Extract the [X, Y] coordinate from the center of the cell holding the provided text.  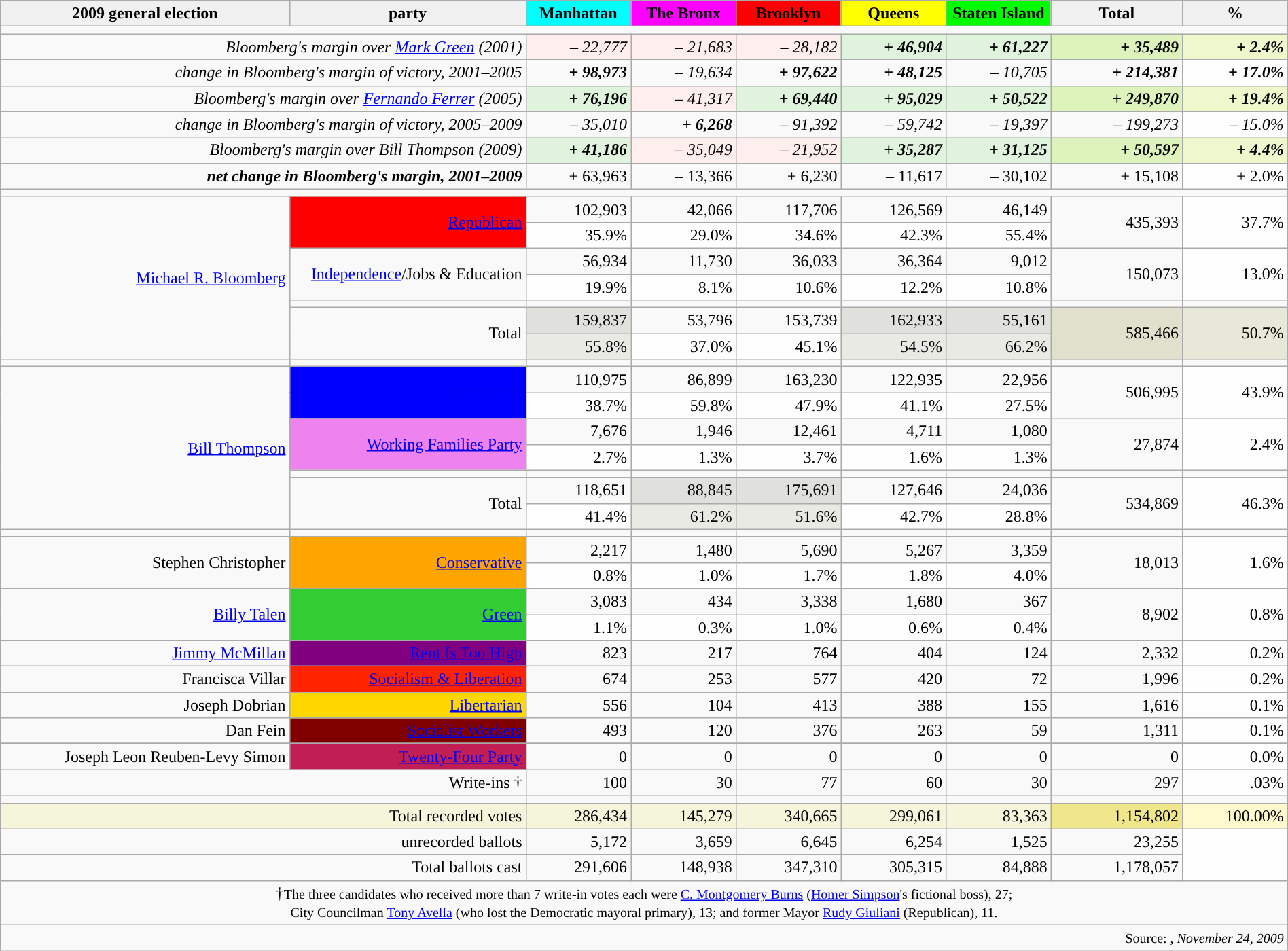
+ 214,381 [1117, 73]
5,267 [894, 550]
88,845 [683, 490]
534,869 [1117, 503]
6,254 [894, 842]
148,938 [683, 867]
+ 6,268 [683, 124]
Francisca Villar [145, 679]
9,012 [999, 261]
Jimmy McMillan [145, 653]
24,036 [999, 490]
22,956 [999, 380]
59 [999, 731]
– 21,952 [788, 150]
– 10,705 [999, 73]
% [1235, 14]
585,466 [1117, 334]
+ 97,622 [788, 73]
253 [683, 679]
5,172 [579, 842]
3.7% [788, 457]
153,739 [788, 321]
493 [579, 731]
100 [579, 783]
299,061 [894, 816]
0.3% [683, 627]
286,434 [579, 816]
12,461 [788, 431]
Manhattan [579, 14]
– 21,683 [683, 47]
41.1% [894, 406]
3,338 [788, 601]
Republican [408, 222]
340,665 [788, 816]
36,033 [788, 261]
– 13,366 [683, 176]
Bloomberg's margin over Mark Green (2001) [264, 47]
46,149 [999, 209]
+ 249,870 [1117, 98]
+ 46,904 [894, 47]
42.7% [894, 516]
118,651 [579, 490]
37.0% [683, 346]
13.0% [1235, 274]
23,255 [1117, 842]
83,363 [999, 816]
175,691 [788, 490]
– 19,397 [999, 124]
55,161 [999, 321]
19.9% [579, 287]
11,730 [683, 261]
2.7% [579, 457]
Total recorded votes [264, 816]
100.00% [1235, 816]
43.9% [1235, 393]
102,903 [579, 209]
18,013 [1117, 562]
110,975 [579, 380]
55.8% [579, 346]
42,066 [683, 209]
Billy Talen [145, 614]
27.5% [999, 406]
+ 48,125 [894, 73]
2,217 [579, 550]
+ 31,125 [999, 150]
– 59,742 [894, 124]
Green [408, 614]
84,888 [999, 867]
8.1% [683, 287]
8,902 [1117, 614]
823 [579, 653]
Conservative [408, 562]
50.7% [1235, 334]
38.7% [579, 406]
+ 50,522 [999, 98]
145,279 [683, 816]
77 [788, 783]
Brooklyn [788, 14]
Total ballots cast [264, 867]
435,393 [1117, 222]
4,711 [894, 431]
1,178,057 [1117, 867]
117,706 [788, 209]
217 [683, 653]
– 199,273 [1117, 124]
+ 95,029 [894, 98]
45.1% [788, 346]
3,083 [579, 601]
41.4% [579, 516]
Write-ins † [264, 783]
263 [894, 731]
Independence/Jobs & Education [408, 274]
– 19,634 [683, 73]
55.4% [999, 235]
577 [788, 679]
4.0% [999, 575]
Michael R. Bloomberg [145, 277]
net change in Bloomberg's margin, 2001–2009 [264, 176]
change in Bloomberg's margin of victory, 2005–2009 [264, 124]
53,796 [683, 321]
127,646 [894, 490]
2.4% [1235, 444]
Dan Fein [145, 731]
+ 41,186 [579, 150]
1,525 [999, 842]
162,933 [894, 321]
Twenty-Four Party [408, 757]
1.8% [894, 575]
Joseph Leon Reuben-Levy Simon [145, 757]
.03% [1235, 783]
+ 17.0% [1235, 73]
46.3% [1235, 503]
+ 98,973 [579, 73]
59.8% [683, 406]
66.2% [999, 346]
42.3% [894, 235]
+ 50,597 [1117, 150]
Stephen Christopher [145, 562]
86,899 [683, 380]
34.6% [788, 235]
2,332 [1117, 653]
change in Bloomberg's margin of victory, 2001–2005 [264, 73]
Rent Is Too High [408, 653]
+ 76,196 [579, 98]
61.2% [683, 516]
10.8% [999, 287]
47.9% [788, 406]
+ 6,230 [788, 176]
150,073 [1117, 274]
5,690 [788, 550]
The Bronx [683, 14]
Bloomberg's margin over Bill Thompson (2009) [264, 150]
1.1% [579, 627]
Bloomberg's margin over Fernando Ferrer (2005) [264, 98]
– 91,392 [788, 124]
Source: , November 24, 2009 [644, 937]
1,946 [683, 431]
35.9% [579, 235]
388 [894, 705]
305,315 [894, 867]
3,359 [999, 550]
– 15.0% [1235, 124]
120 [683, 731]
1,616 [1117, 705]
28.8% [999, 516]
347,310 [788, 867]
413 [788, 705]
Queens [894, 14]
37.7% [1235, 222]
– 41,317 [683, 98]
Socialism & Liberation [408, 679]
+ 2.0% [1235, 176]
556 [579, 705]
404 [894, 653]
+ 35,489 [1117, 47]
– 35,049 [683, 150]
367 [999, 601]
420 [894, 679]
+ 61,227 [999, 47]
124 [999, 653]
54.5% [894, 346]
291,606 [579, 867]
27,874 [1117, 444]
1.7% [788, 575]
126,569 [894, 209]
Socialist Workers [408, 731]
1,080 [999, 431]
Joseph Dobrian [145, 705]
Democratic [408, 393]
+ 35,287 [894, 150]
– 30,102 [999, 176]
Staten Island [999, 14]
29.0% [683, 235]
104 [683, 705]
1,480 [683, 550]
159,837 [579, 321]
72 [999, 679]
1,680 [894, 601]
0.0% [1235, 757]
+ 4.4% [1235, 150]
– 35,010 [579, 124]
12.2% [894, 287]
1,154,802 [1117, 816]
0.4% [999, 627]
3,659 [683, 842]
122,935 [894, 380]
56,934 [579, 261]
6,645 [788, 842]
+ 2.4% [1235, 47]
506,995 [1117, 393]
Bill Thompson [145, 448]
unrecorded ballots [264, 842]
674 [579, 679]
Working Families Party [408, 444]
434 [683, 601]
764 [788, 653]
51.6% [788, 516]
party [408, 14]
376 [788, 731]
– 11,617 [894, 176]
7,676 [579, 431]
+ 19.4% [1235, 98]
60 [894, 783]
2009 general election [145, 14]
10.6% [788, 287]
0.6% [894, 627]
Libertarian [408, 705]
+ 63,963 [579, 176]
155 [999, 705]
36,364 [894, 261]
– 28,182 [788, 47]
+ 69,440 [788, 98]
1,311 [1117, 731]
+ 15,108 [1117, 176]
1,996 [1117, 679]
297 [1117, 783]
– 22,777 [579, 47]
163,230 [788, 380]
